Output the (X, Y) coordinate of the center of the cell containing the given text.  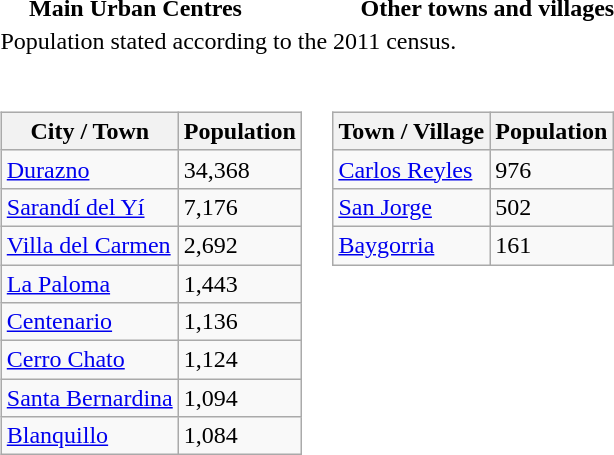
1,094 (240, 398)
1,443 (240, 283)
161 (552, 245)
7,176 (240, 207)
1,084 (240, 436)
1,124 (240, 360)
34,368 (240, 169)
Blanquillo (90, 436)
San Jorge (412, 207)
Santa Bernardina (90, 398)
Cerro Chato (90, 360)
Centenario (90, 322)
Town / Village (412, 131)
976 (552, 169)
Carlos Reyles (412, 169)
502 (552, 207)
1,136 (240, 322)
La Paloma (90, 283)
2,692 (240, 245)
Durazno (90, 169)
Baygorria (412, 245)
City / Town (90, 131)
Villa del Carmen (90, 245)
Sarandí del Yí (90, 207)
